Pinpoint the cell where the given text exists, returning its (x, y) midpoint coordinate. 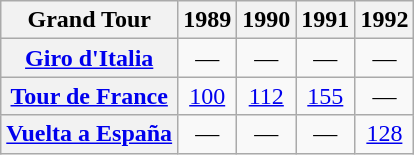
1989 (208, 20)
Grand Tour (90, 20)
1990 (266, 20)
1991 (326, 20)
112 (266, 96)
128 (384, 134)
Tour de France (90, 96)
Vuelta a España (90, 134)
1992 (384, 20)
100 (208, 96)
Giro d'Italia (90, 58)
155 (326, 96)
